Identify which cell holds the provided text, then report its [X, Y] central coordinate. 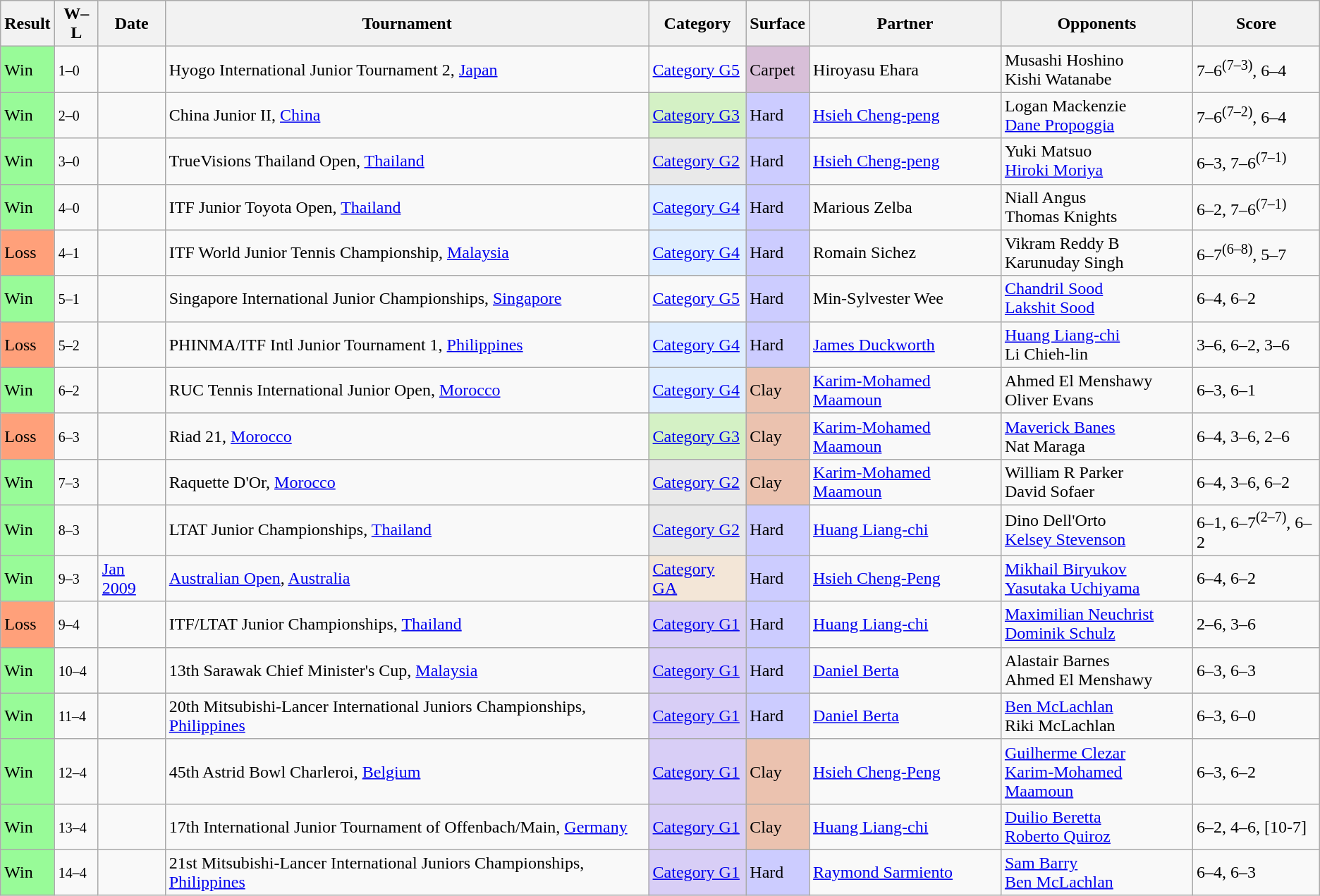
3–6, 6–2, 3–6 [1256, 344]
6–3, 6–1 [1256, 391]
Raquette D'Or, Morocco [407, 482]
6–1, 6–7(2–7), 6–2 [1256, 530]
ITF Junior Toyota Open, Thailand [407, 207]
6–2, 7–6(7–1) [1256, 207]
6–2 [76, 391]
Romain Sichez [905, 252]
Tournament [407, 24]
Huang Liang-chi Li Chieh-lin [1096, 344]
6–4, 3–6, 6–2 [1256, 482]
Result [28, 24]
Surface [778, 24]
17th International Junior Tournament of Offenbach/Main, Germany [407, 826]
20th Mitsubishi-Lancer International Juniors Championships, Philippines [407, 716]
Riad 21, Morocco [407, 436]
Alastair Barnes Ahmed El Menshawy [1096, 670]
Category GA [697, 578]
5–1 [76, 299]
Guilherme Clezar Karim-Mohamed Maamoun [1096, 771]
9–4 [76, 625]
Score [1256, 24]
6–3, 6–0 [1256, 716]
Carpet [778, 69]
6–3, 7–6(7–1) [1256, 161]
Date [131, 24]
Duilio Beretta Roberto Quiroz [1096, 826]
4–0 [76, 207]
6–7(6–8), 5–7 [1256, 252]
6–4, 6–3 [1256, 873]
Raymond Sarmiento [905, 873]
TrueVisions Thailand Open, Thailand [407, 161]
W–L [76, 24]
Yuki Matsuo Hiroki Moriya [1096, 161]
Partner [905, 24]
Logan Mackenzie Dane Propoggia [1096, 116]
James Duckworth [905, 344]
Singapore International Junior Championships, Singapore [407, 299]
11–4 [76, 716]
Sam Barry Ben McLachlan [1096, 873]
Maximilian Neuchrist Dominik Schulz [1096, 625]
Min-Sylvester Wee [905, 299]
Maverick Banes Nat Maraga [1096, 436]
Chandril Sood Lakshit Sood [1096, 299]
6–4, 3–6, 2–6 [1256, 436]
Category [697, 24]
Hiroyasu Ehara [905, 69]
Niall Angus Thomas Knights [1096, 207]
13th Sarawak Chief Minister's Cup, Malaysia [407, 670]
21st Mitsubishi-Lancer International Juniors Championships, Philippines [407, 873]
Dino Dell'Orto Kelsey Stevenson [1096, 530]
Ahmed El Menshawy Oliver Evans [1096, 391]
ITF/LTAT Junior Championships, Thailand [407, 625]
3–0 [76, 161]
2–0 [76, 116]
Musashi Hoshino Kishi Watanabe [1096, 69]
Jan 2009 [131, 578]
RUC Tennis International Junior Open, Morocco [407, 391]
Australian Open, Australia [407, 578]
12–4 [76, 771]
45th Astrid Bowl Charleroi, Belgium [407, 771]
4–1 [76, 252]
5–2 [76, 344]
7–3 [76, 482]
6–3, 6–3 [1256, 670]
Vikram Reddy B Karunuday Singh [1096, 252]
6–3, 6–2 [1256, 771]
7–6(7–2), 6–4 [1256, 116]
9–3 [76, 578]
China Junior II, China [407, 116]
PHINMA/ITF Intl Junior Tournament 1, Philippines [407, 344]
2–6, 3–6 [1256, 625]
6–2, 4–6, [10-7] [1256, 826]
LTAT Junior Championships, Thailand [407, 530]
ITF World Junior Tennis Championship, Malaysia [407, 252]
6–3 [76, 436]
7–6(7–3), 6–4 [1256, 69]
Ben McLachlan Riki McLachlan [1096, 716]
Marious Zelba [905, 207]
8–3 [76, 530]
Opponents [1096, 24]
Mikhail Biryukov Yasutaka Uchiyama [1096, 578]
13–4 [76, 826]
William R Parker David Sofaer [1096, 482]
10–4 [76, 670]
Hyogo International Junior Tournament 2, Japan [407, 69]
14–4 [76, 873]
1–0 [76, 69]
